Provide the (X, Y) coordinate of the cell's center where the given text is located.  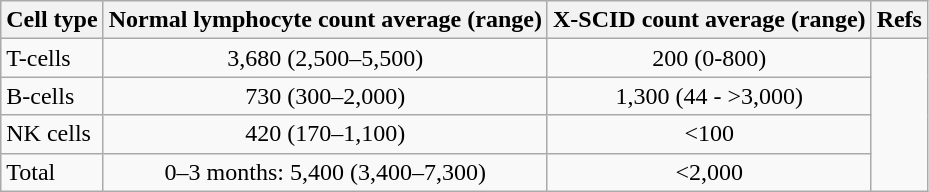
<2,000 (709, 172)
Refs (899, 20)
Total (52, 172)
X-SCID count average (range) (709, 20)
T-cells (52, 58)
200 (0-800) (709, 58)
NK cells (52, 134)
Cell type (52, 20)
730 (300–2,000) (325, 96)
1,300 (44 - >3,000) (709, 96)
<100 (709, 134)
420 (170–1,100) (325, 134)
Normal lymphocyte count average (range) (325, 20)
3,680 (2,500–5,500) (325, 58)
0–3 months: 5,400 (3,400–7,300) (325, 172)
B-cells (52, 96)
